Determine the (X, Y) coordinate at the center of the cell enclosing the given text.  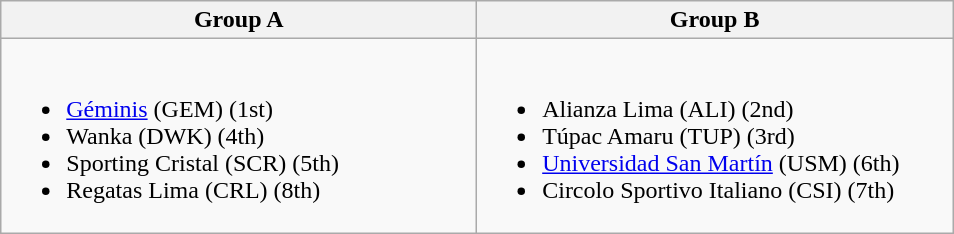
Géminis (GEM) (1st) Wanka (DWK) (4th) Sporting Cristal (SCR) (5th) Regatas Lima (CRL) (8th) (239, 136)
Group B (715, 20)
Group A (239, 20)
Alianza Lima (ALI) (2nd) Túpac Amaru (TUP) (3rd) Universidad San Martín (USM) (6th) Circolo Sportivo Italiano (CSI) (7th) (715, 136)
